Find where the given text appears and provide that cell's center as [X, Y] coordinate. 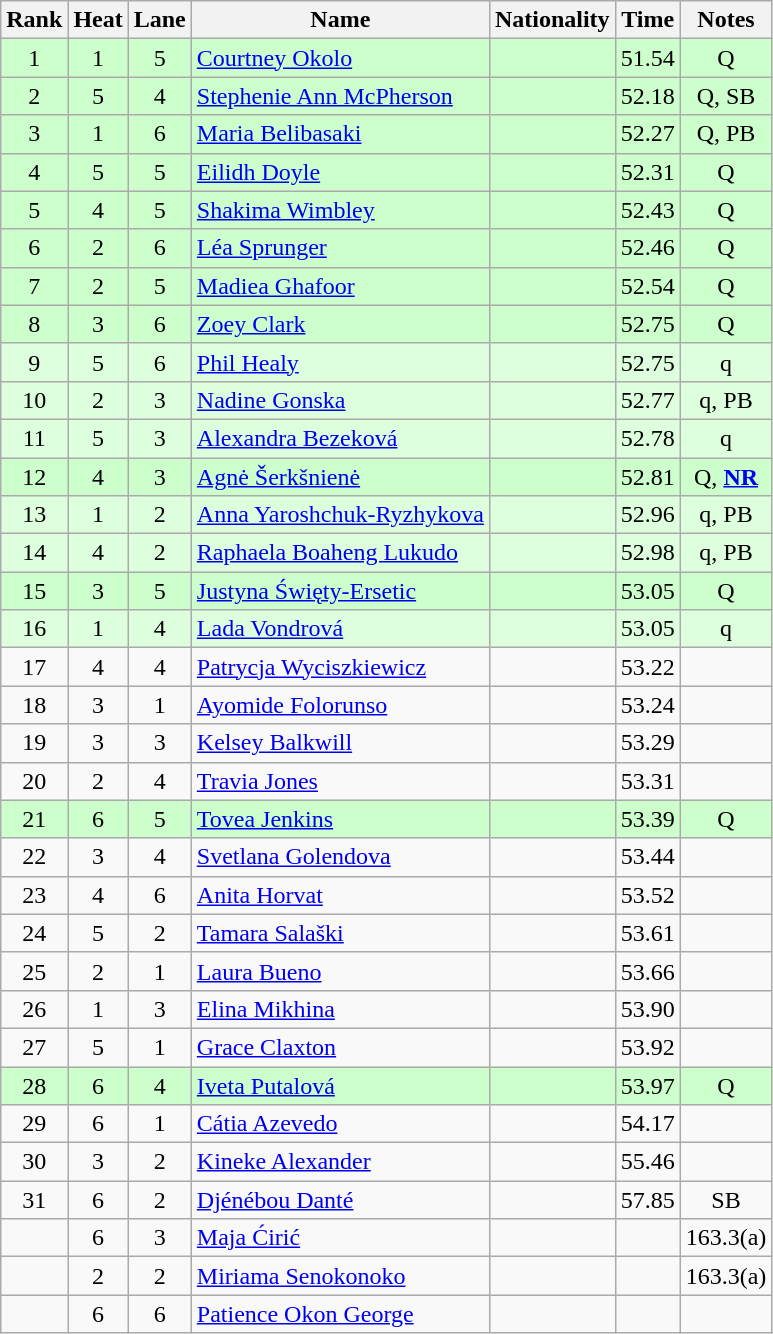
Kelsey Balkwill [340, 743]
Madiea Ghafoor [340, 286]
Patrycja Wyciszkiewicz [340, 667]
Justyna Święty-Ersetic [340, 591]
52.31 [648, 172]
53.22 [648, 667]
Léa Sprunger [340, 248]
53.52 [648, 895]
Notes [726, 20]
52.78 [648, 438]
53.39 [648, 819]
23 [34, 895]
55.46 [648, 1162]
Stephenie Ann McPherson [340, 96]
Agnė Šerkšnienė [340, 477]
Anna Yaroshchuk-Ryzhykova [340, 515]
Patience Okon George [340, 1314]
30 [34, 1162]
53.90 [648, 1009]
Q, PB [726, 134]
52.54 [648, 286]
Zoey Clark [340, 324]
17 [34, 667]
10 [34, 400]
52.81 [648, 477]
Alexandra Bezeková [340, 438]
SB [726, 1200]
Laura Bueno [340, 971]
52.77 [648, 400]
Svetlana Golendova [340, 857]
13 [34, 515]
Q, NR [726, 477]
Maja Ćirić [340, 1238]
22 [34, 857]
Phil Healy [340, 362]
52.27 [648, 134]
16 [34, 629]
20 [34, 781]
18 [34, 705]
Raphaela Boaheng Lukudo [340, 553]
52.18 [648, 96]
Rank [34, 20]
54.17 [648, 1124]
53.24 [648, 705]
Grace Claxton [340, 1047]
Lane [160, 20]
8 [34, 324]
51.54 [648, 58]
7 [34, 286]
Tamara Salaški [340, 933]
29 [34, 1124]
9 [34, 362]
53.29 [648, 743]
53.97 [648, 1085]
Djénébou Danté [340, 1200]
12 [34, 477]
Iveta Putalová [340, 1085]
19 [34, 743]
Nadine Gonska [340, 400]
57.85 [648, 1200]
52.46 [648, 248]
53.44 [648, 857]
21 [34, 819]
24 [34, 933]
Travia Jones [340, 781]
15 [34, 591]
Anita Horvat [340, 895]
31 [34, 1200]
53.61 [648, 933]
Time [648, 20]
Nationality [552, 20]
Heat [98, 20]
25 [34, 971]
Ayomide Folorunso [340, 705]
11 [34, 438]
14 [34, 553]
Miriama Senokonoko [340, 1276]
Kineke Alexander [340, 1162]
52.96 [648, 515]
Courtney Okolo [340, 58]
53.66 [648, 971]
26 [34, 1009]
Q, SB [726, 96]
Name [340, 20]
Shakima Wimbley [340, 210]
28 [34, 1085]
Lada Vondrová [340, 629]
53.92 [648, 1047]
52.98 [648, 553]
Elina Mikhina [340, 1009]
Eilidh Doyle [340, 172]
Tovea Jenkins [340, 819]
27 [34, 1047]
Maria Belibasaki [340, 134]
53.31 [648, 781]
Cátia Azevedo [340, 1124]
52.43 [648, 210]
